Find where the given text appears and provide that cell's center as (x, y) coordinate. 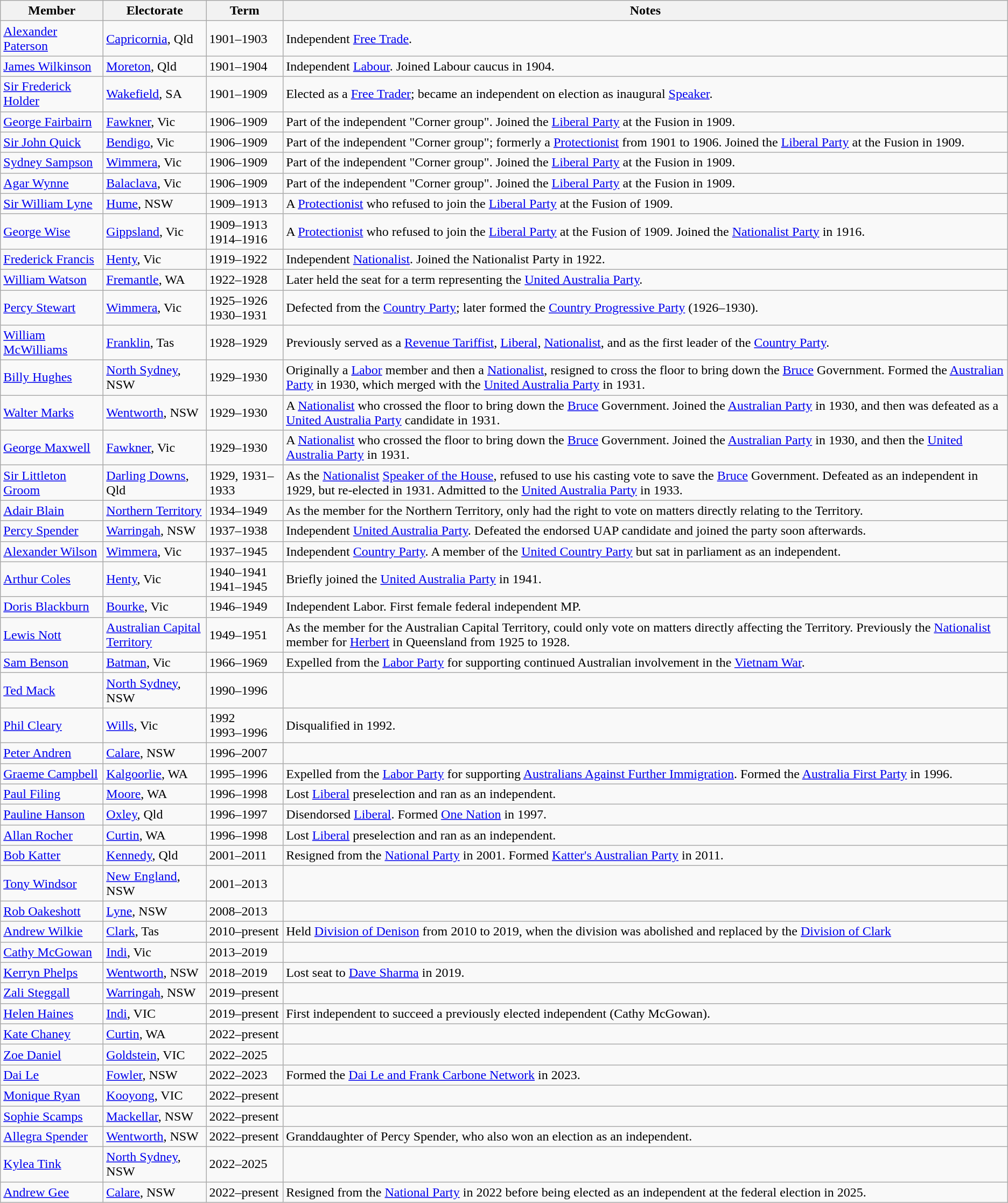
1995–1996 (244, 774)
1929, 1931–1933 (244, 482)
1901–1904 (244, 66)
Agar Wynne (52, 183)
Independent Labour. Joined Labour caucus in 1904. (646, 66)
First independent to succeed a previously elected independent (Cathy McGowan). (646, 1013)
Sir Frederick Holder (52, 94)
Electorate (155, 11)
Wakefield, SA (155, 94)
Hume, NSW (155, 204)
1990–1996 (244, 690)
Formed the Dai Le and Frank Carbone Network in 2023. (646, 1075)
Cathy McGowan (52, 952)
Percy Spender (52, 531)
A Protectionist who refused to join the Liberal Party at the Fusion of 1909. (646, 204)
Franklin, Tas (155, 342)
Sam Benson (52, 662)
1996–1997 (244, 815)
Clark, Tas (155, 932)
Resigned from the National Party in 2022 before being elected as an independent at the federal election in 2025. (646, 1192)
George Maxwell (52, 448)
Held Division of Denison from 2010 to 2019, when the division was abolished and replaced by the Division of Clark (646, 932)
Sydney Sampson (52, 163)
William Watson (52, 279)
Peter Andren (52, 753)
1940–19411941–1945 (244, 579)
1909–1913 (244, 204)
Sir William Lyne (52, 204)
Walter Marks (52, 412)
Graeme Campbell (52, 774)
Sophie Scamps (52, 1116)
Allegra Spender (52, 1137)
Bendigo, Vic (155, 142)
Fremantle, WA (155, 279)
1996–2007 (244, 753)
Adair Blain (52, 510)
Pauline Hanson (52, 815)
Sir John Quick (52, 142)
Zoe Daniel (52, 1054)
Kerryn Phelps (52, 973)
Batman, Vic (155, 662)
Tony Windsor (52, 883)
Independent Nationalist. Joined the Nationalist Party in 1922. (646, 259)
Bob Katter (52, 856)
1946–1949 (244, 607)
Defected from the Country Party; later formed the Country Progressive Party (1926–1930). (646, 307)
Lost seat to Dave Sharma in 2019. (646, 973)
William McWilliams (52, 342)
Part of the independent "Corner group"; formerly a Protectionist from 1901 to 1906. Joined the Liberal Party at the Fusion in 1909. (646, 142)
19921993–1996 (244, 725)
As the member for the Northern Territory, only had the right to vote on matters directly relating to the Territory. (646, 510)
A Protectionist who refused to join the Liberal Party at the Fusion of 1909. Joined the Nationalist Party in 1916. (646, 232)
James Wilkinson (52, 66)
2022–2023 (244, 1075)
2001–2011 (244, 856)
Kennedy, Qld (155, 856)
Resigned from the National Party in 2001. Formed Katter's Australian Party in 2011. (646, 856)
Lewis Nott (52, 634)
Capricornia, Qld (155, 39)
Moreton, Qld (155, 66)
Bourke, Vic (155, 607)
Wills, Vic (155, 725)
Sir Littleton Groom (52, 482)
1909–19131914–1916 (244, 232)
Independent Country Party. A member of the United Country Party but sat in parliament as an independent. (646, 551)
Frederick Francis (52, 259)
Indi, VIC (155, 1013)
Alexander Wilson (52, 551)
Independent Labor. First female federal independent MP. (646, 607)
Alexander Paterson (52, 39)
Rob Oakeshott (52, 911)
Granddaughter of Percy Spender, who also won an election as an independent. (646, 1137)
1901–1903 (244, 39)
Oxley, Qld (155, 815)
Paul Filing (52, 794)
Arthur Coles (52, 579)
Moore, WA (155, 794)
Term (244, 11)
2001–2013 (244, 883)
Notes (646, 11)
1966–1969 (244, 662)
Kalgoorlie, WA (155, 774)
Mackellar, NSW (155, 1116)
Disendorsed Liberal. Formed One Nation in 1997. (646, 815)
Doris Blackburn (52, 607)
Previously served as a Revenue Tariffist, Liberal, Nationalist, and as the first leader of the Country Party. (646, 342)
Member (52, 11)
Elected as a Free Trader; became an independent on election as inaugural Speaker. (646, 94)
Phil Cleary (52, 725)
Allan Rocher (52, 835)
Goldstein, VIC (155, 1054)
1937–1938 (244, 531)
Monique Ryan (52, 1095)
Darling Downs, Qld (155, 482)
1937–1945 (244, 551)
Indi, Vic (155, 952)
Disqualified in 1992. (646, 725)
1919–1922 (244, 259)
Independent United Australia Party. Defeated the endorsed UAP candidate and joined the party soon afterwards. (646, 531)
Ted Mack (52, 690)
Gippsland, Vic (155, 232)
1922–1928 (244, 279)
Percy Stewart (52, 307)
2010–present (244, 932)
George Wise (52, 232)
Andrew Wilkie (52, 932)
2013–2019 (244, 952)
Balaclava, Vic (155, 183)
Kylea Tink (52, 1164)
Kooyong, VIC (155, 1095)
1949–1951 (244, 634)
Helen Haines (52, 1013)
George Fairbairn (52, 122)
Kate Chaney (52, 1034)
1934–1949 (244, 510)
Expelled from the Labor Party for supporting Australians Against Further Immigration. Formed the Australia First Party in 1996. (646, 774)
Billy Hughes (52, 378)
Zali Steggall (52, 993)
Northern Territory (155, 510)
Briefly joined the United Australia Party in 1941. (646, 579)
Dai Le (52, 1075)
1901–1909 (244, 94)
2018–2019 (244, 973)
Later held the seat for a term representing the United Australia Party. (646, 279)
New England, NSW (155, 883)
Lyne, NSW (155, 911)
Australian Capital Territory (155, 634)
Independent Free Trade. (646, 39)
Fowler, NSW (155, 1075)
1928–1929 (244, 342)
Expelled from the Labor Party for supporting continued Australian involvement in the Vietnam War. (646, 662)
1925–19261930–1931 (244, 307)
2008–2013 (244, 911)
Andrew Gee (52, 1192)
